From the cell containing the given text, extract its center point as (X, Y) coordinate. 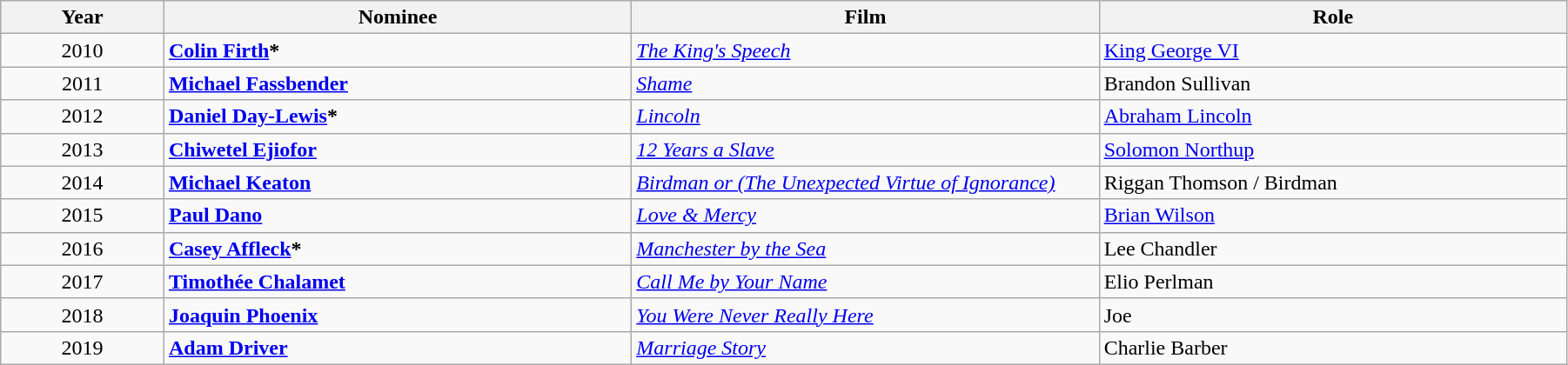
Timothée Chalamet (397, 282)
2018 (83, 315)
Charlie Barber (1333, 348)
Casey Affleck* (397, 249)
Solomon Northup (1333, 149)
Lincoln (865, 116)
Marriage Story (865, 348)
King George VI (1333, 50)
Nominee (397, 17)
Elio Perlman (1333, 282)
Abraham Lincoln (1333, 116)
Call Me by Your Name (865, 282)
Year (83, 17)
Joe (1333, 315)
2016 (83, 249)
Manchester by the Sea (865, 249)
Adam Driver (397, 348)
Lee Chandler (1333, 249)
2015 (83, 216)
Michael Fassbender (397, 83)
Role (1333, 17)
2012 (83, 116)
Joaquin Phoenix (397, 315)
2010 (83, 50)
Birdman or (The Unexpected Virtue of Ignorance) (865, 182)
The King's Speech (865, 50)
Colin Firth* (397, 50)
Riggan Thomson / Birdman (1333, 182)
Paul Dano (397, 216)
You Were Never Really Here (865, 315)
2013 (83, 149)
2017 (83, 282)
Michael Keaton (397, 182)
Chiwetel Ejiofor (397, 149)
Brian Wilson (1333, 216)
Shame (865, 83)
12 Years a Slave (865, 149)
Film (865, 17)
2011 (83, 83)
2014 (83, 182)
2019 (83, 348)
Daniel Day-Lewis* (397, 116)
Brandon Sullivan (1333, 83)
Love & Mercy (865, 216)
